Pinpoint the cell where the given text exists, returning its (X, Y) midpoint coordinate. 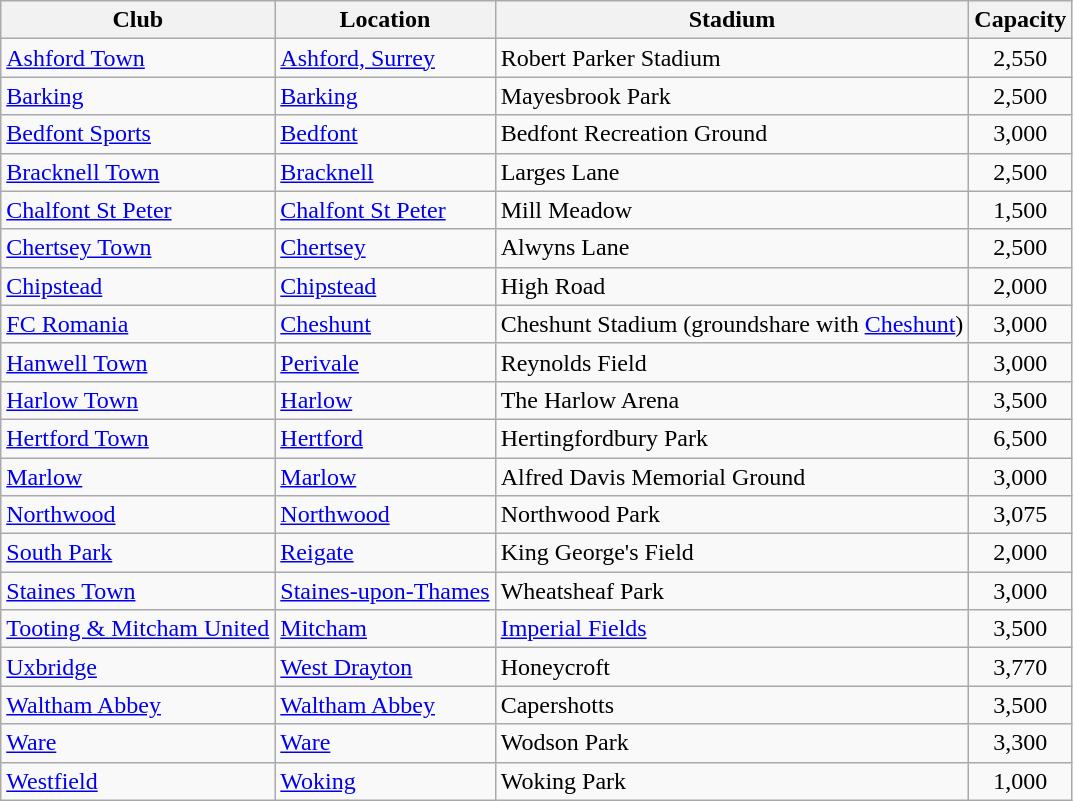
High Road (732, 286)
Harlow Town (138, 400)
Larges Lane (732, 172)
Cheshunt Stadium (groundshare with Cheshunt) (732, 324)
6,500 (1020, 438)
Hertingfordbury Park (732, 438)
Staines-upon-Thames (385, 591)
Imperial Fields (732, 629)
West Drayton (385, 667)
Chertsey (385, 248)
FC Romania (138, 324)
Woking (385, 781)
Capacity (1020, 20)
Mitcham (385, 629)
King George's Field (732, 553)
Bedfont (385, 134)
Uxbridge (138, 667)
Reynolds Field (732, 362)
Hertford Town (138, 438)
Wodson Park (732, 743)
Honeycroft (732, 667)
Woking Park (732, 781)
Perivale (385, 362)
Staines Town (138, 591)
Cheshunt (385, 324)
Tooting & Mitcham United (138, 629)
Ashford, Surrey (385, 58)
Hertford (385, 438)
Capershotts (732, 705)
The Harlow Arena (732, 400)
Westfield (138, 781)
Club (138, 20)
Robert Parker Stadium (732, 58)
Mill Meadow (732, 210)
Stadium (732, 20)
Bedfont Recreation Ground (732, 134)
1,500 (1020, 210)
Bedfont Sports (138, 134)
South Park (138, 553)
Mayesbrook Park (732, 96)
Chertsey Town (138, 248)
Harlow (385, 400)
Northwood Park (732, 515)
Bracknell Town (138, 172)
Bracknell (385, 172)
2,550 (1020, 58)
1,000 (1020, 781)
3,075 (1020, 515)
3,770 (1020, 667)
Reigate (385, 553)
Alfred Davis Memorial Ground (732, 477)
Location (385, 20)
Hanwell Town (138, 362)
Ashford Town (138, 58)
Alwyns Lane (732, 248)
3,300 (1020, 743)
Wheatsheaf Park (732, 591)
